Find where the given text appears and provide that cell's center as (X, Y) coordinate. 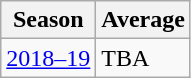
Average (144, 20)
Season (48, 20)
2018–19 (48, 58)
TBA (144, 58)
